Detect which cell encompasses the target text, then output its [x, y] center coordinate. 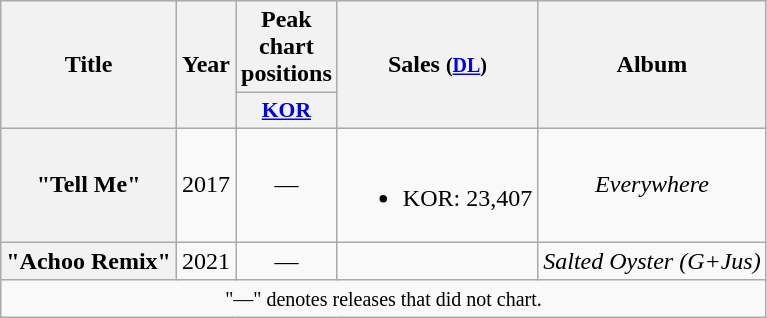
Year [206, 65]
"—" denotes releases that did not chart. [384, 299]
Salted Oyster (G+Jus) [652, 261]
Album [652, 65]
Sales (DL) [437, 65]
2021 [206, 261]
Peak chart positions [287, 47]
"Achoo Remix" [89, 261]
Everywhere [652, 184]
KOR: 23,407 [437, 184]
Title [89, 65]
2017 [206, 184]
KOR [287, 111]
"Tell Me" [89, 184]
